Locate the cell with the specified text and output its [X, Y] center coordinate. 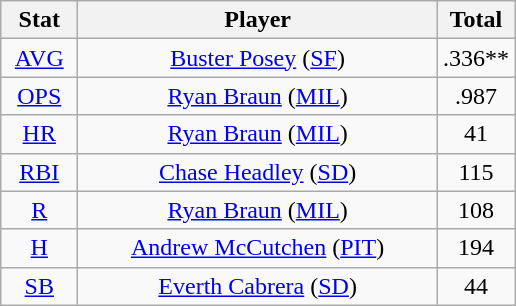
108 [476, 210]
AVG [40, 58]
Player [258, 20]
44 [476, 286]
Andrew McCutchen (PIT) [258, 248]
194 [476, 248]
R [40, 210]
Everth Cabrera (SD) [258, 286]
Buster Posey (SF) [258, 58]
HR [40, 134]
Stat [40, 20]
SB [40, 286]
RBI [40, 172]
41 [476, 134]
Chase Headley (SD) [258, 172]
.987 [476, 96]
H [40, 248]
115 [476, 172]
OPS [40, 96]
Total [476, 20]
.336** [476, 58]
